Return the (X, Y) coordinate for the center point of the cell that contains the specified text.  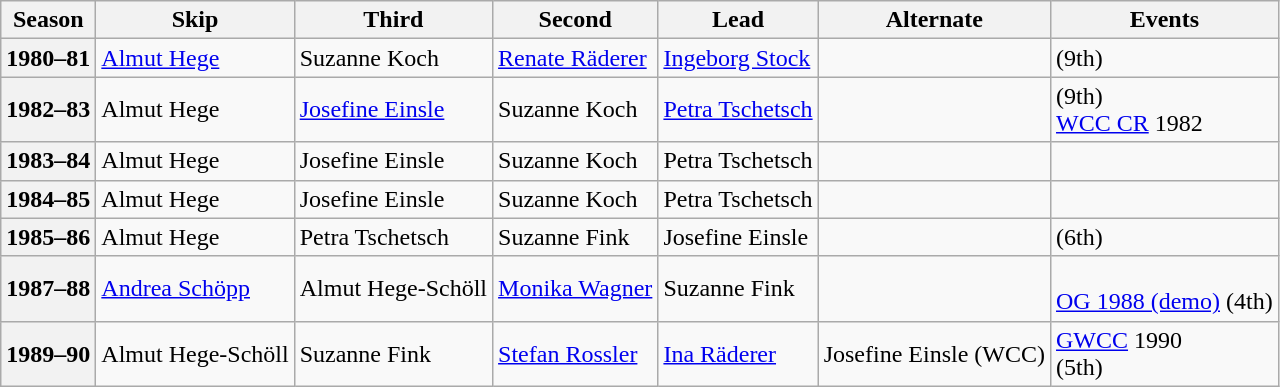
1984–85 (48, 199)
Ingeborg Stock (738, 58)
GWCC 1990 (5th) (1164, 354)
1987–88 (48, 288)
Monika Wagner (576, 288)
Second (576, 20)
1982–83 (48, 110)
1989–90 (48, 354)
Josefine Einsle (WCC) (934, 354)
Alternate (934, 20)
(9th) (1164, 58)
Season (48, 20)
Andrea Schöpp (195, 288)
Stefan Rossler (576, 354)
Renate Räderer (576, 58)
OG 1988 (demo) (4th) (1164, 288)
Lead (738, 20)
(6th) (1164, 237)
1985–86 (48, 237)
Events (1164, 20)
1980–81 (48, 58)
Skip (195, 20)
1983–84 (48, 161)
Third (393, 20)
(9th)WCC CR 1982 (1164, 110)
Ina Räderer (738, 354)
